Return the (X, Y) coordinate for the center point of the cell that contains the specified text.  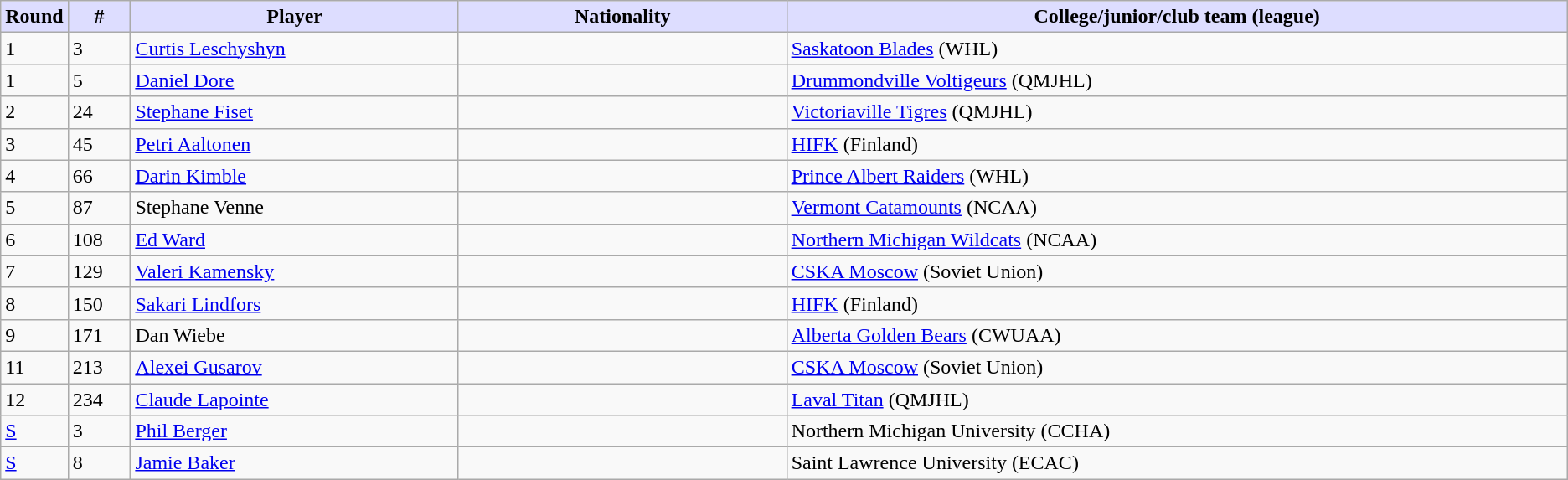
Dan Wiebe (295, 335)
Curtis Leschyshyn (295, 49)
12 (34, 400)
Alexei Gusarov (295, 367)
213 (99, 367)
Jamie Baker (295, 463)
Saskatoon Blades (WHL) (1177, 49)
Phil Berger (295, 431)
Player (295, 17)
129 (99, 271)
Nationality (622, 17)
Ed Ward (295, 240)
4 (34, 176)
Stephane Venne (295, 208)
2 (34, 112)
9 (34, 335)
Petri Aaltonen (295, 144)
150 (99, 303)
45 (99, 144)
Round (34, 17)
College/junior/club team (league) (1177, 17)
Prince Albert Raiders (WHL) (1177, 176)
Daniel Dore (295, 80)
Northern Michigan University (CCHA) (1177, 431)
11 (34, 367)
Claude Lapointe (295, 400)
234 (99, 400)
24 (99, 112)
87 (99, 208)
Laval Titan (QMJHL) (1177, 400)
171 (99, 335)
7 (34, 271)
Alberta Golden Bears (CWUAA) (1177, 335)
Drummondville Voltigeurs (QMJHL) (1177, 80)
Vermont Catamounts (NCAA) (1177, 208)
108 (99, 240)
Sakari Lindfors (295, 303)
66 (99, 176)
Valeri Kamensky (295, 271)
Stephane Fiset (295, 112)
Darin Kimble (295, 176)
6 (34, 240)
Victoriaville Tigres (QMJHL) (1177, 112)
Northern Michigan Wildcats (NCAA) (1177, 240)
# (99, 17)
Saint Lawrence University (ECAC) (1177, 463)
